Find where the given text appears and provide that cell's center as (X, Y) coordinate. 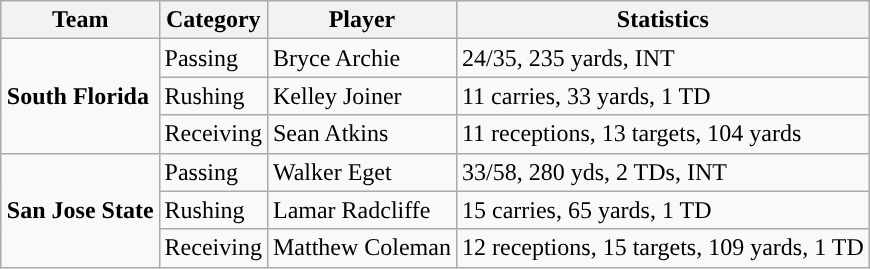
Category (213, 20)
15 carries, 65 yards, 1 TD (662, 210)
Matthew Coleman (362, 248)
Statistics (662, 20)
Team (80, 20)
Bryce Archie (362, 58)
Kelley Joiner (362, 96)
Walker Eget (362, 172)
Lamar Radcliffe (362, 210)
Sean Atkins (362, 134)
11 receptions, 13 targets, 104 yards (662, 134)
11 carries, 33 yards, 1 TD (662, 96)
24/35, 235 yards, INT (662, 58)
12 receptions, 15 targets, 109 yards, 1 TD (662, 248)
South Florida (80, 96)
San Jose State (80, 210)
Player (362, 20)
33/58, 280 yds, 2 TDs, INT (662, 172)
